Return (x, y) of the center of cell containing provided text 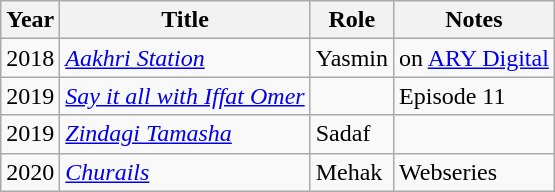
Churails (185, 172)
Zindagi Tamasha (185, 134)
Episode 11 (474, 96)
Mehak (352, 172)
Role (352, 20)
Sadaf (352, 134)
Say it all with Iffat Omer (185, 96)
2018 (30, 58)
Year (30, 20)
Notes (474, 20)
2020 (30, 172)
Title (185, 20)
Yasmin (352, 58)
on ARY Digital (474, 58)
Webseries (474, 172)
Aakhri Station (185, 58)
